Return [X, Y] of the center of cell containing provided text 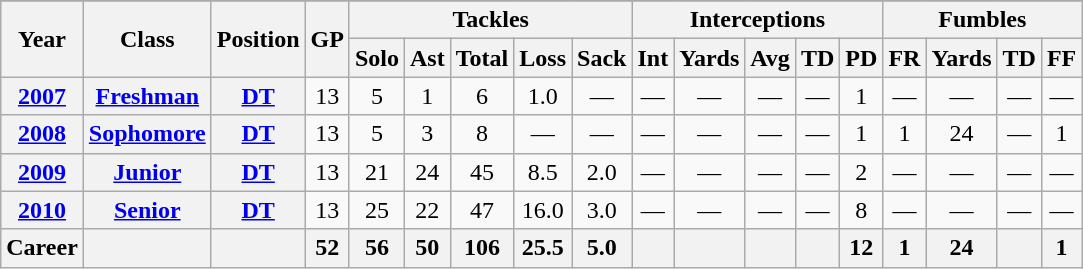
47 [482, 210]
Class [147, 39]
Freshman [147, 96]
22 [428, 210]
2008 [42, 134]
21 [376, 172]
Total [482, 58]
Position [258, 39]
3.0 [602, 210]
8.5 [543, 172]
56 [376, 248]
50 [428, 248]
25.5 [543, 248]
5.0 [602, 248]
Career [42, 248]
Senior [147, 210]
Interceptions [758, 20]
Sack [602, 58]
Junior [147, 172]
6 [482, 96]
45 [482, 172]
Sophomore [147, 134]
Ast [428, 58]
2010 [42, 210]
Year [42, 39]
2 [862, 172]
16.0 [543, 210]
Int [653, 58]
Loss [543, 58]
2007 [42, 96]
1.0 [543, 96]
Tackles [490, 20]
PD [862, 58]
FF [1061, 58]
Avg [770, 58]
Fumbles [982, 20]
25 [376, 210]
GP [327, 39]
12 [862, 248]
2.0 [602, 172]
FR [904, 58]
52 [327, 248]
Solo [376, 58]
3 [428, 134]
2009 [42, 172]
106 [482, 248]
